Output the [x, y] coordinate of the center of the cell containing the given text.  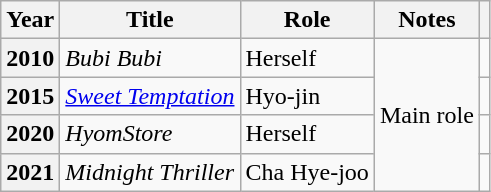
Role [307, 20]
Midnight Thriller [150, 172]
Cha Hye-joo [307, 172]
2021 [30, 172]
2010 [30, 58]
HyomStore [150, 134]
Bubi Bubi [150, 58]
2020 [30, 134]
2015 [30, 96]
Notes [426, 20]
Hyo-jin [307, 96]
Main role [426, 115]
Sweet Temptation [150, 96]
Title [150, 20]
Year [30, 20]
